Find where the given text appears and provide that cell's center as [x, y] coordinate. 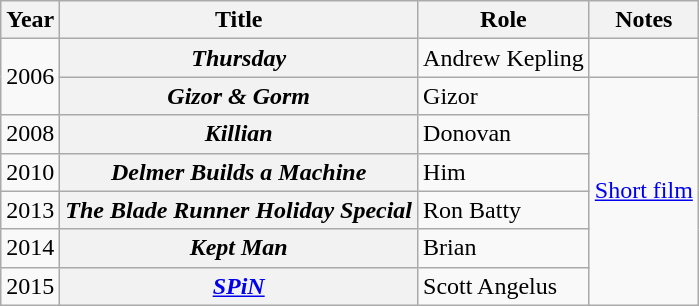
Donovan [504, 134]
Year [30, 20]
Gizor & Gorm [239, 96]
Kept Man [239, 248]
Delmer Builds a Machine [239, 172]
2013 [30, 210]
Short film [644, 191]
Title [239, 20]
Andrew Kepling [504, 58]
Him [504, 172]
2010 [30, 172]
2006 [30, 77]
Ron Batty [504, 210]
Brian [504, 248]
Thursday [239, 58]
Killian [239, 134]
Gizor [504, 96]
Role [504, 20]
SPiN [239, 286]
2015 [30, 286]
The Blade Runner Holiday Special [239, 210]
2014 [30, 248]
Scott Angelus [504, 286]
2008 [30, 134]
Notes [644, 20]
